Output the (X, Y) coordinate of the center of the cell containing the given text.  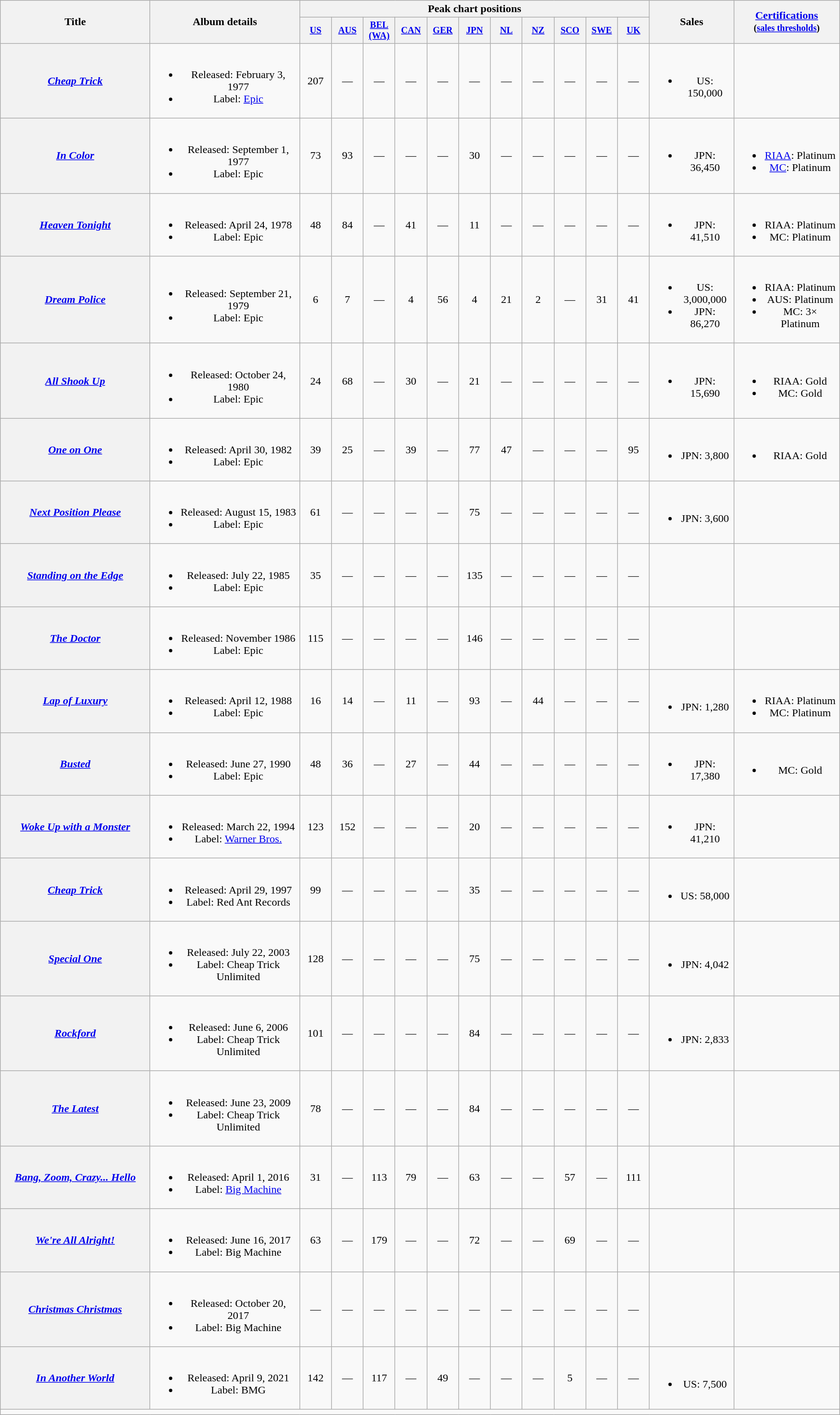
27 (411, 764)
Christmas Christmas (75, 1310)
7 (347, 300)
US (316, 31)
NZ (538, 31)
Released: September 21, 1979Label: Epic (225, 300)
Released: July 22, 2003Label: Cheap Trick Unlimited (225, 959)
The Latest (75, 1108)
RIAA: PlatinumAUS: PlatinumMC: 3× Platinum (787, 300)
117 (380, 1378)
SCO (570, 31)
Title (75, 22)
69 (570, 1240)
RIAA: Gold (787, 450)
16 (316, 701)
RIAA: GoldMC: Gold (787, 381)
Standing on the Edge (75, 575)
72 (475, 1240)
Woke Up with a Monster (75, 827)
Released: August 15, 1983Label: Epic (225, 513)
Released: October 20, 2017Label: Big Machine (225, 1310)
JPN: 15,690 (691, 381)
US: 150,000 (691, 81)
56 (442, 300)
Rockford (75, 1033)
146 (475, 638)
5 (570, 1378)
113 (380, 1177)
Peak chart positions (475, 9)
Special One (75, 959)
Released: July 22, 1985Label: Epic (225, 575)
14 (347, 701)
NL (506, 31)
123 (316, 827)
Released: March 22, 1994Label: Warner Bros. (225, 827)
77 (475, 450)
In Another World (75, 1378)
111 (634, 1177)
25 (347, 450)
95 (634, 450)
Busted (75, 764)
JPN: 2,833 (691, 1033)
GER (442, 31)
Released: April 24, 1978Label: Epic (225, 225)
68 (347, 381)
Album details (225, 22)
36 (347, 764)
JPN: 41,210 (691, 827)
207 (316, 81)
JPN: 1,280 (691, 701)
Next Position Please (75, 513)
99 (316, 889)
UK (634, 31)
47 (506, 450)
152 (347, 827)
BEL(WA) (380, 31)
Released: April 30, 1982Label: Epic (225, 450)
Released: June 27, 1990Label: Epic (225, 764)
Bang, Zoom, Crazy... Hello (75, 1177)
JPN (475, 31)
61 (316, 513)
CAN (411, 31)
Heaven Tonight (75, 225)
JPN: 17,380 (691, 764)
49 (442, 1378)
57 (570, 1177)
JPN: 41,510 (691, 225)
US: 7,500 (691, 1378)
73 (316, 156)
Released: June 6, 2006Label: Cheap Trick Unlimited (225, 1033)
US: 58,000 (691, 889)
115 (316, 638)
All Shook Up (75, 381)
Released: September 1, 1977Label: Epic (225, 156)
Released: February 3, 1977Label: Epic (225, 81)
179 (380, 1240)
JPN: 4,042 (691, 959)
MC: Gold (787, 764)
One on One (75, 450)
Sales (691, 22)
US: 3,000,000JPN: 86,270 (691, 300)
In Color (75, 156)
20 (475, 827)
Released: October 24, 1980Label: Epic (225, 381)
Released: June 23, 2009Label: Cheap Trick Unlimited (225, 1108)
135 (475, 575)
24 (316, 381)
101 (316, 1033)
6 (316, 300)
Released: April 29, 1997Label: Red Ant Records (225, 889)
Certifications(sales thresholds) (787, 22)
142 (316, 1378)
Dream Police (75, 300)
JPN: 3,600 (691, 513)
We're All Alright! (75, 1240)
The Doctor (75, 638)
Lap of Luxury (75, 701)
SWE (602, 31)
JPN: 3,800 (691, 450)
Released: June 16, 2017Label: Big Machine (225, 1240)
128 (316, 959)
Released: April 1, 2016Label: Big Machine (225, 1177)
Released: April 9, 2021Label: BMG (225, 1378)
2 (538, 300)
Released: November 1986Label: Epic (225, 638)
AUS (347, 31)
JPN: 36,450 (691, 156)
79 (411, 1177)
Released: April 12, 1988Label: Epic (225, 701)
78 (316, 1108)
